Determine the (x, y) coordinate at the center of the cell enclosing the given text.  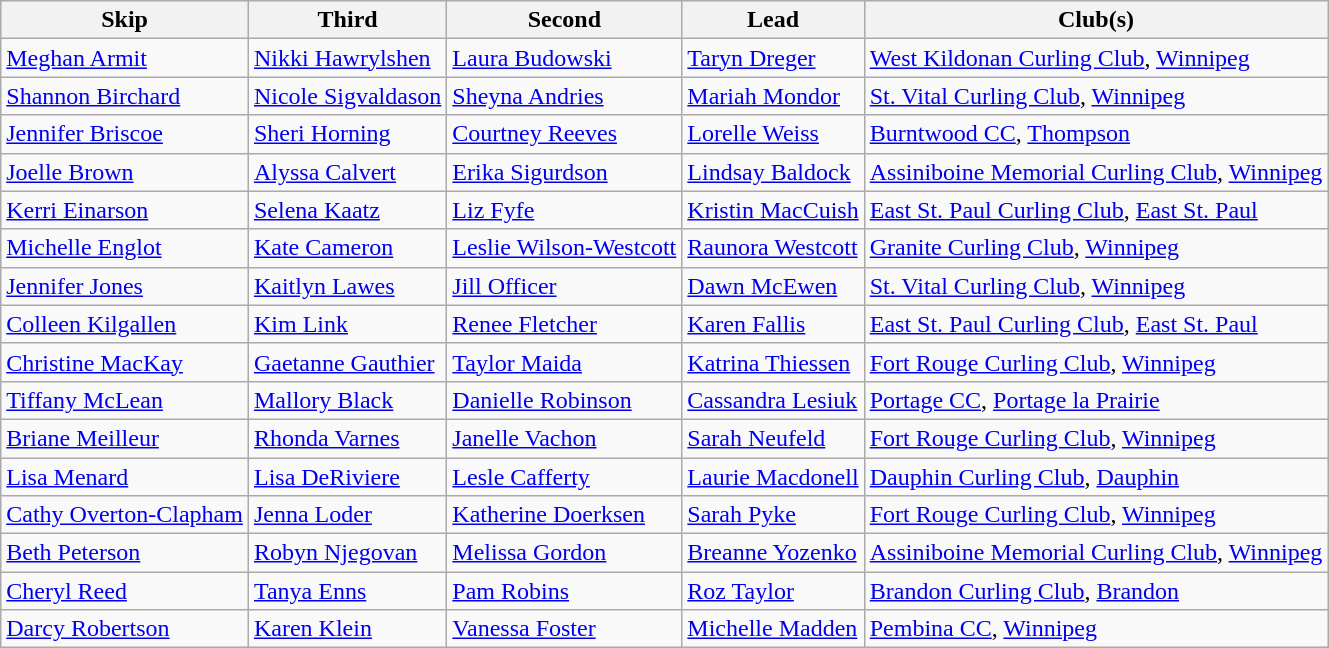
Pembina CC, Winnipeg (1096, 629)
Sarah Pyke (773, 515)
Laura Budowski (564, 58)
Vanessa Foster (564, 629)
Kaitlyn Lawes (347, 286)
Club(s) (1096, 20)
Colleen Kilgallen (125, 324)
Breanne Yozenko (773, 553)
Joelle Brown (125, 172)
Jill Officer (564, 286)
Laurie Macdonell (773, 477)
Cheryl Reed (125, 591)
Briane Meilleur (125, 438)
Selena Kaatz (347, 210)
Taryn Dreger (773, 58)
Lorelle Weiss (773, 134)
Second (564, 20)
Tiffany McLean (125, 400)
Danielle Robinson (564, 400)
Lisa Menard (125, 477)
Meghan Armit (125, 58)
Lead (773, 20)
Pam Robins (564, 591)
Granite Curling Club, Winnipeg (1096, 248)
Sheyna Andries (564, 96)
Cassandra Lesiuk (773, 400)
Liz Fyfe (564, 210)
West Kildonan Curling Club, Winnipeg (1096, 58)
Erika Sigurdson (564, 172)
Tanya Enns (347, 591)
Sarah Neufeld (773, 438)
Skip (125, 20)
Alyssa Calvert (347, 172)
Lindsay Baldock (773, 172)
Darcy Robertson (125, 629)
Christine MacKay (125, 362)
Taylor Maida (564, 362)
Jennifer Jones (125, 286)
Michelle Madden (773, 629)
Courtney Reeves (564, 134)
Kristin MacCuish (773, 210)
Dauphin Curling Club, Dauphin (1096, 477)
Katherine Doerksen (564, 515)
Nicole Sigvaldason (347, 96)
Raunora Westcott (773, 248)
Janelle Vachon (564, 438)
Dawn McEwen (773, 286)
Katrina Thiessen (773, 362)
Rhonda Varnes (347, 438)
Cathy Overton-Clapham (125, 515)
Kate Cameron (347, 248)
Third (347, 20)
Roz Taylor (773, 591)
Kim Link (347, 324)
Leslie Wilson-Westcott (564, 248)
Lisa DeRiviere (347, 477)
Karen Fallis (773, 324)
Portage CC, Portage la Prairie (1096, 400)
Kerri Einarson (125, 210)
Michelle Englot (125, 248)
Brandon Curling Club, Brandon (1096, 591)
Lesle Cafferty (564, 477)
Mallory Black (347, 400)
Karen Klein (347, 629)
Gaetanne Gauthier (347, 362)
Jennifer Briscoe (125, 134)
Melissa Gordon (564, 553)
Nikki Hawrylshen (347, 58)
Beth Peterson (125, 553)
Burntwood CC, Thompson (1096, 134)
Shannon Birchard (125, 96)
Robyn Njegovan (347, 553)
Sheri Horning (347, 134)
Jenna Loder (347, 515)
Renee Fletcher (564, 324)
Mariah Mondor (773, 96)
